Capture the cell that displays the provided text and extract its [X, Y] central coordinate. 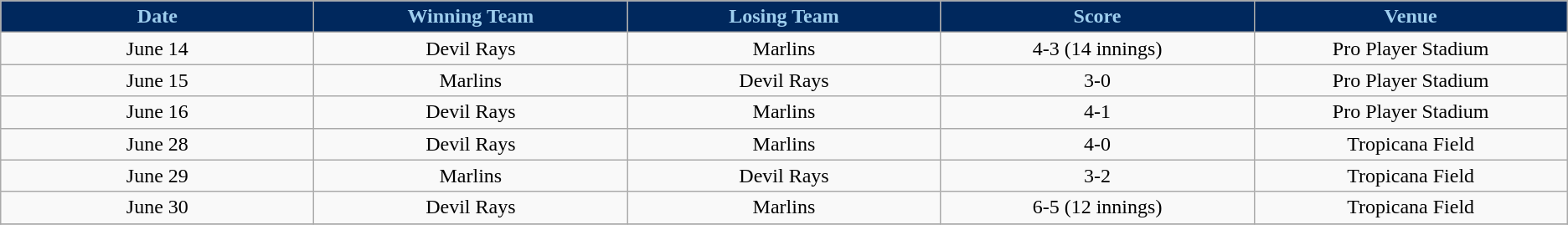
June 14 [157, 49]
6-5 (12 innings) [1097, 207]
June 28 [157, 144]
June 15 [157, 80]
4-1 [1097, 112]
Date [157, 17]
3-0 [1097, 80]
Venue [1411, 17]
June 29 [157, 176]
4-3 (14 innings) [1097, 49]
June 16 [157, 112]
4-0 [1097, 144]
Losing Team [784, 17]
June 30 [157, 207]
3-2 [1097, 176]
Score [1097, 17]
Winning Team [471, 17]
